Determine the [x, y] coordinate at the center of the cell enclosing the given text.  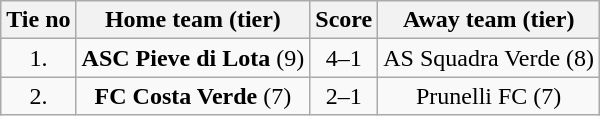
Prunelli FC (7) [489, 96]
AS Squadra Verde (8) [489, 58]
Score [344, 20]
Tie no [38, 20]
FC Costa Verde (7) [193, 96]
2–1 [344, 96]
4–1 [344, 58]
1. [38, 58]
Away team (tier) [489, 20]
ASC Pieve di Lota (9) [193, 58]
Home team (tier) [193, 20]
2. [38, 96]
